For the text-containing cell, return its midpoint in (X, Y) coordinate format. 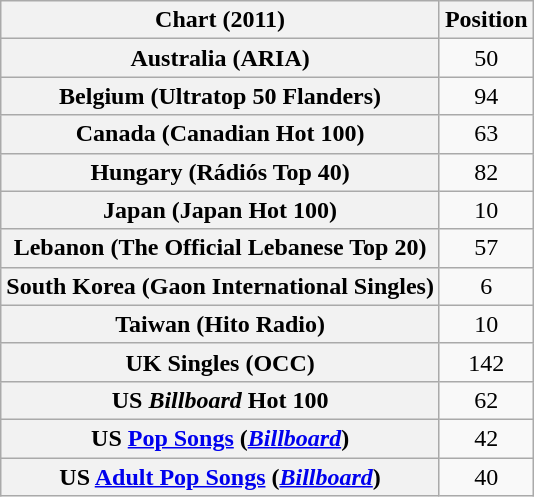
US Billboard Hot 100 (220, 400)
142 (486, 362)
US Pop Songs (Billboard) (220, 438)
6 (486, 286)
Chart (2011) (220, 20)
Australia (ARIA) (220, 58)
63 (486, 134)
Japan (Japan Hot 100) (220, 210)
South Korea (Gaon International Singles) (220, 286)
Hungary (Rádiós Top 40) (220, 172)
40 (486, 477)
Belgium (Ultratop 50 Flanders) (220, 96)
42 (486, 438)
Taiwan (Hito Radio) (220, 324)
82 (486, 172)
Canada (Canadian Hot 100) (220, 134)
94 (486, 96)
UK Singles (OCC) (220, 362)
50 (486, 58)
Lebanon (The Official Lebanese Top 20) (220, 248)
Position (486, 20)
62 (486, 400)
US Adult Pop Songs (Billboard) (220, 477)
57 (486, 248)
